From the cell containing the given text, extract its center point as (X, Y) coordinate. 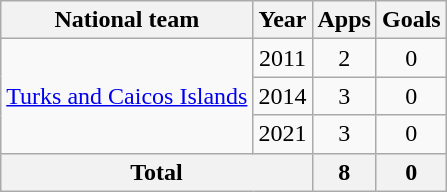
Year (282, 20)
National team (127, 20)
8 (344, 172)
2 (344, 58)
2021 (282, 134)
Turks and Caicos Islands (127, 96)
Apps (344, 20)
Total (156, 172)
Goals (411, 20)
2014 (282, 96)
2011 (282, 58)
